Determine the [x, y] coordinate at the center of the cell enclosing the given text.  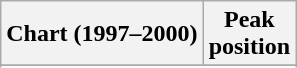
Peakposition [249, 34]
Chart (1997–2000) [102, 34]
